Capture the cell that displays the provided text and extract its [X, Y] central coordinate. 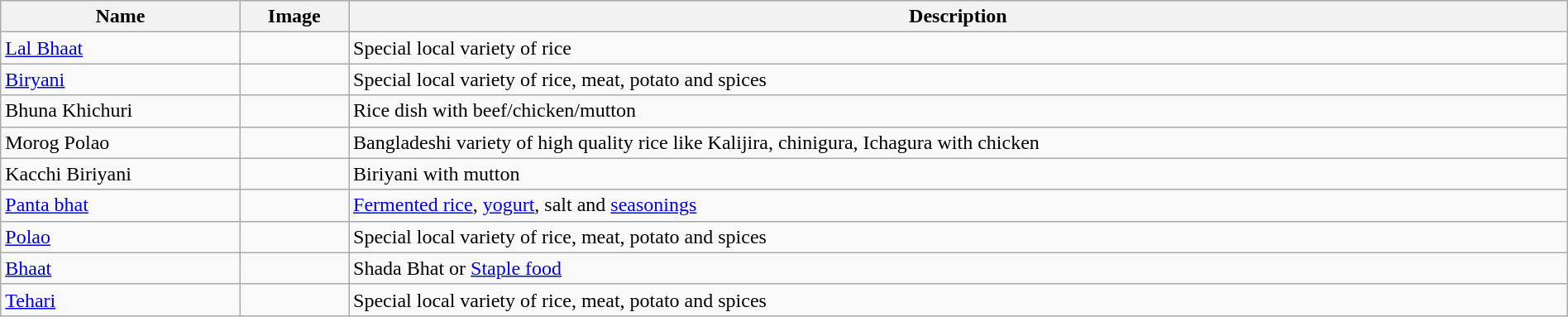
Morog Polao [121, 142]
Rice dish with beef/chicken/mutton [958, 111]
Tehari [121, 300]
Fermented rice, yogurt, salt and seasonings [958, 205]
Biriyani with mutton [958, 174]
Polao [121, 237]
Kacchi Biriyani [121, 174]
Shada Bhat or Staple food [958, 268]
Image [294, 17]
Lal Bhaat [121, 48]
Bhuna Khichuri [121, 111]
Panta bhat [121, 205]
Biryani [121, 79]
Bangladeshi variety of high quality rice like Kalijira, chinigura, Ichagura with chicken [958, 142]
Special local variety of rice [958, 48]
Name [121, 17]
Bhaat [121, 268]
Description [958, 17]
